Identify which cell holds the provided text, then report its (X, Y) central coordinate. 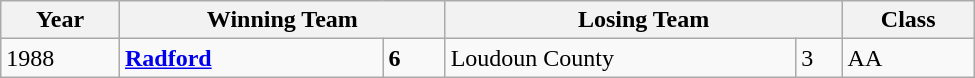
Year (60, 20)
6 (414, 58)
Class (908, 20)
Loudoun County (620, 58)
Radford (250, 58)
1988 (60, 58)
AA (908, 58)
3 (819, 58)
Losing Team (644, 20)
Winning Team (282, 20)
